Capture the cell that displays the provided text and extract its (x, y) central coordinate. 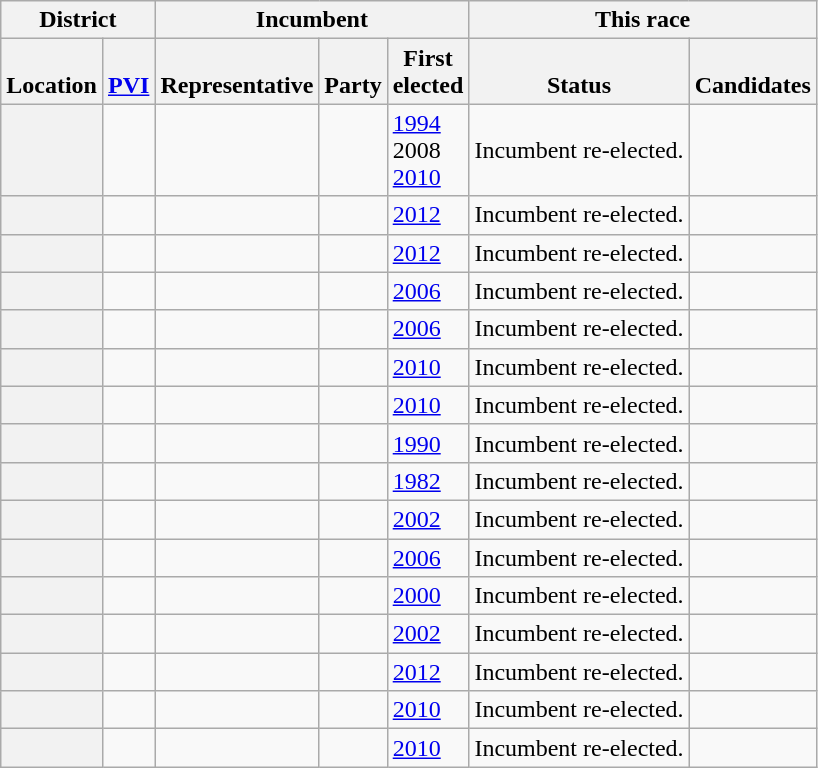
2000 (428, 596)
1982 (428, 481)
PVI (128, 72)
Incumbent (312, 20)
Candidates (752, 72)
Representative (237, 72)
1990 (428, 443)
Status (579, 72)
Location (52, 72)
19942008 2010 (428, 150)
Party (353, 72)
This race (642, 20)
Firstelected (428, 72)
District (78, 20)
